Provide the [x, y] coordinate of the cell's center where the given text is located.  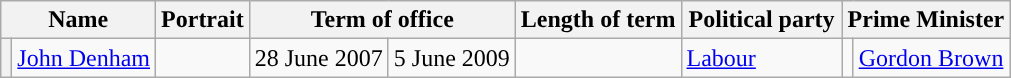
John Denham [84, 58]
Length of term [598, 20]
Labour [762, 58]
5 June 2009 [452, 58]
Political party [762, 20]
Term of office [382, 20]
28 June 2007 [318, 58]
Portrait [203, 20]
Name [78, 20]
Prime Minister [926, 20]
Gordon Brown [932, 58]
